Return (x, y) of the center of cell containing provided text 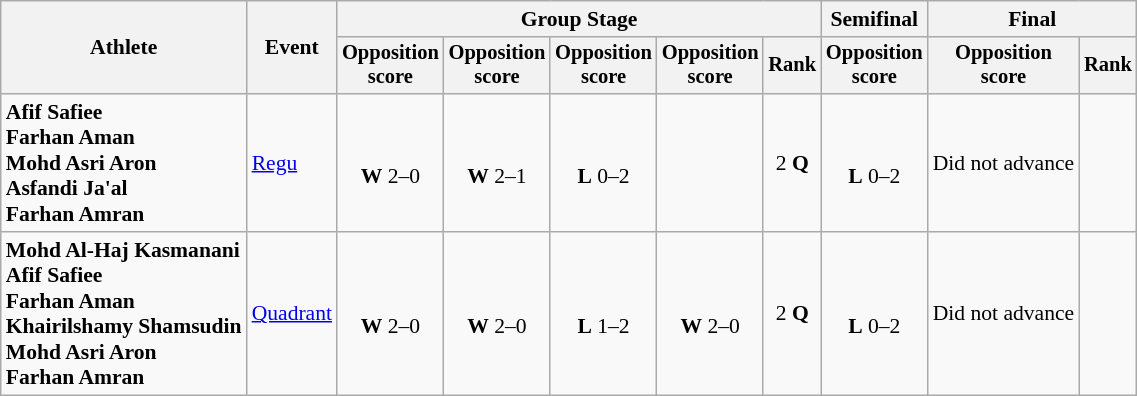
L 1–2 (604, 314)
Regu (292, 163)
Afif SafieeFarhan AmanMohd Asri AronAsfandi Ja'alFarhan Amran (124, 163)
Athlete (124, 48)
Group Stage (579, 19)
W 2–1 (498, 163)
Quadrant (292, 314)
Semifinal (874, 19)
Event (292, 48)
Final (1032, 19)
Mohd Al-Haj KasmananiAfif SafieeFarhan AmanKhairilshamy ShamsudinMohd Asri AronFarhan Amran (124, 314)
